Capture the cell that displays the provided text and extract its [x, y] central coordinate. 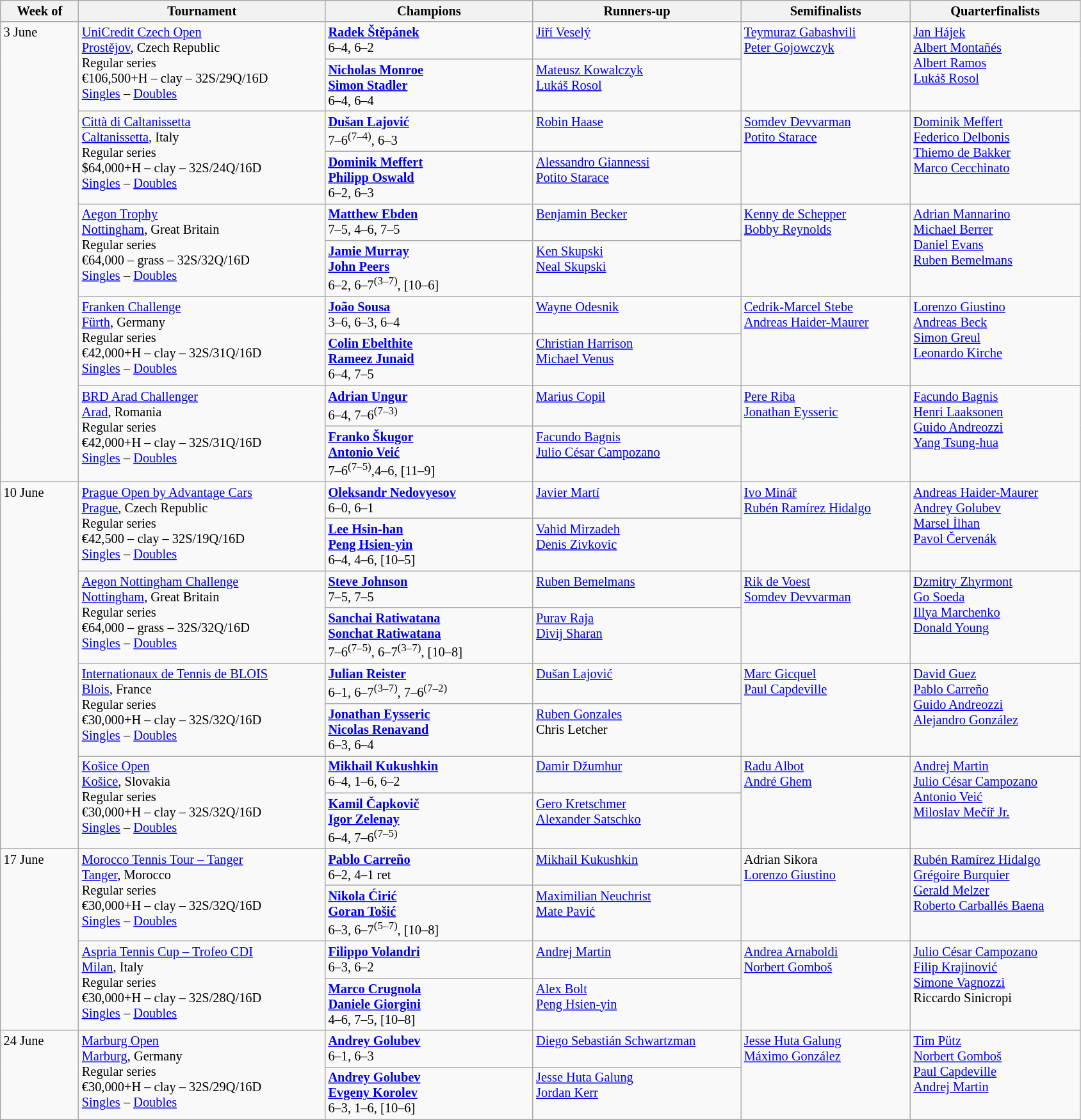
Rik de Voest Somdev Devvarman [826, 617]
Andrej Martin [637, 960]
Maximilian Neuchrist Mate Pavić [637, 913]
Franko Škugor Antonio Veić7–6(7–5),4–6, [11–9] [429, 453]
Mateusz Kowalczyk Lukáš Rosol [637, 85]
Facundo Bagnis Julio César Campozano [637, 453]
Jesse Huta Galung Jordan Kerr [637, 1093]
Colin Ebelthite Rameez Junaid6–4, 7–5 [429, 359]
Javier Martí [637, 500]
Sanchai Ratiwatana Sonchat Ratiwatana7–6(7–5), 6–7(3–7), [10–8] [429, 635]
Tim Pütz Norbert Gomboš Paul Capdeville Andrej Martin [995, 1075]
Lee Hsin-han Peng Hsien-yin6–4, 4–6, [10–5] [429, 544]
Jesse Huta Galung Máximo González [826, 1075]
17 June [40, 939]
Aegon Nottingham ChallengeNottingham, Great BritainRegular series€64,000 – grass – 32S/32Q/16DSingles – Doubles [202, 617]
Aegon TrophyNottingham, Great BritainRegular series€64,000 – grass – 32S/32Q/16DSingles – Doubles [202, 250]
David Guez Pablo Carreño Guido Andreozzi Alejandro González [995, 710]
Dušan Lajović7–6(7–4), 6–3 [429, 131]
Adrian Sikora Lorenzo Giustino [826, 895]
Oleksandr Nedovyesov6–0, 6–1 [429, 500]
Andrey Golubev6–1, 6–3 [429, 1049]
Marburg OpenMarburg, GermanyRegular series€30,000+H – clay – 32S/29Q/16DSingles – Doubles [202, 1075]
Aspria Tennis Cup – Trofeo CDIMilan, ItalyRegular series€30,000+H – clay – 32S/28Q/16DSingles – Doubles [202, 986]
Diego Sebastián Schwartzman [637, 1049]
Benjamin Becker [637, 222]
Ruben Gonzales Chris Letcher [637, 730]
Wayne Odesnik [637, 315]
Jiří Veselý [637, 40]
UniCredit Czech OpenProstějov, Czech RepublicRegular series€106,500+H – clay – 32S/29Q/16DSingles – Doubles [202, 67]
Alessandro Giannessi Potito Starace [637, 177]
10 June [40, 665]
Jonathan Eysseric Nicolas Renavand6–3, 6–4 [429, 730]
Champions [429, 11]
Semifinalists [826, 11]
Damir Džumhur [637, 774]
Julian Reister6–1, 6–7(3–7), 7–6(7–2) [429, 684]
Christian Harrison Michael Venus [637, 359]
Morocco Tennis Tour – TangerTanger, MoroccoRegular series€30,000+H – clay – 32S/32Q/16D Singles – Doubles [202, 895]
Dominik Meffert Philipp Oswald 6–2, 6–3 [429, 177]
Somdev Devvarman Potito Starace [826, 158]
3 June [40, 252]
Nicholas Monroe Simon Stadler6–4, 6–4 [429, 85]
Andrej Martin Julio César Campozano Antonio Veić Miloslav Mečíř Jr. [995, 802]
Pere Riba Jonathan Eysseric [826, 434]
Jamie Murray John Peers6–2, 6–7(3–7), [10–6] [429, 269]
Gero Kretschmer Alexander Satschko [637, 821]
Adrian Mannarino Michael Berrer Daniel Evans Ruben Bemelmans [995, 250]
Quarterfinalists [995, 11]
Ken Skupski Neal Skupski [637, 269]
Pablo Carreño6–2, 4–1 ret [429, 867]
Dzmitry Zhyrmont Go Soeda Illya Marchenko Donald Young [995, 617]
Internationaux de Tennis de BLOISBlois, FranceRegular series€30,000+H – clay – 32S/32Q/16DSingles – Doubles [202, 710]
Cedrik-Marcel Stebe Andreas Haider-Maurer [826, 341]
Andreas Haider-Maurer Andrey Golubev Marsel İlhan Pavol Červenák [995, 526]
Ivo Minář Rubén Ramírez Hidalgo [826, 526]
Radu Albot André Ghem [826, 802]
Teymuraz Gabashvili Peter Gojowczyk [826, 67]
Julio César Campozano Filip Krajinović Simone Vagnozzi Riccardo Sinicropi [995, 986]
Nikola Ćirić Goran Tošić6–3, 6–7(5–7), [10–8] [429, 913]
Robin Haase [637, 131]
Radek Štěpánek6–4, 6–2 [429, 40]
Città di CaltanissettaCaltanissetta, ItalyRegular series$64,000+H – clay – 32S/24Q/16DSingles – Doubles [202, 158]
Vahid Mirzadeh Denis Zivkovic [637, 544]
Mikhail Kukushkin [637, 867]
Košice OpenKošice, SlovakiaRegular series€30,000+H – clay – 32S/32Q/16DSingles – Doubles [202, 802]
Purav Raja Divij Sharan [637, 635]
Kamil Čapkovič Igor Zelenay6–4, 7–6(7–5) [429, 821]
BRD Arad ChallengerArad, RomaniaRegular series€42,000+H – clay – 32S/31Q/16DSingles – Doubles [202, 434]
Jan Hájek Albert Montañés Albert Ramos Lukáš Rosol [995, 67]
24 June [40, 1075]
Filippo Volandri6–3, 6–2 [429, 960]
Marius Copil [637, 406]
Dušan Lajović [637, 684]
Runners-up [637, 11]
Andrey Golubev Evgeny Korolev6–3, 1–6, [10–6] [429, 1093]
João Sousa3–6, 6–3, 6–4 [429, 315]
Prague Open by Advantage Cars Prague, Czech RepublicRegular series€42,500 – clay – 32S/19Q/16DSingles – Doubles [202, 526]
Kenny de Schepper Bobby Reynolds [826, 250]
Steve Johnson7–5, 7–5 [429, 589]
Facundo Bagnis Henri Laaksonen Guido Andreozzi Yang Tsung-hua [995, 434]
Franken ChallengeFürth, GermanyRegular series€42,000+H – clay – 32S/31Q/16DSingles – Doubles [202, 341]
Mikhail Kukushkin6–4, 1–6, 6–2 [429, 774]
Alex Bolt Peng Hsien-yin [637, 1004]
Marco Crugnola Daniele Giorgini4–6, 7–5, [10–8] [429, 1004]
Andrea Arnaboldi Norbert Gomboš [826, 986]
Dominik Meffert Federico Delbonis Thiemo de Bakker Marco Cecchinato [995, 158]
Tournament [202, 11]
Week of [40, 11]
Rubén Ramírez Hidalgo Grégoire Burquier Gerald Melzer Roberto Carballés Baena [995, 895]
Ruben Bemelmans [637, 589]
Lorenzo Giustino Andreas Beck Simon Greul Leonardo Kirche [995, 341]
Adrian Ungur6–4, 7–6(7–3) [429, 406]
Matthew Ebden7–5, 4–6, 7–5 [429, 222]
Marc Gicquel Paul Capdeville [826, 710]
